Extract the (x, y) coordinate from the center of the cell holding the provided text.  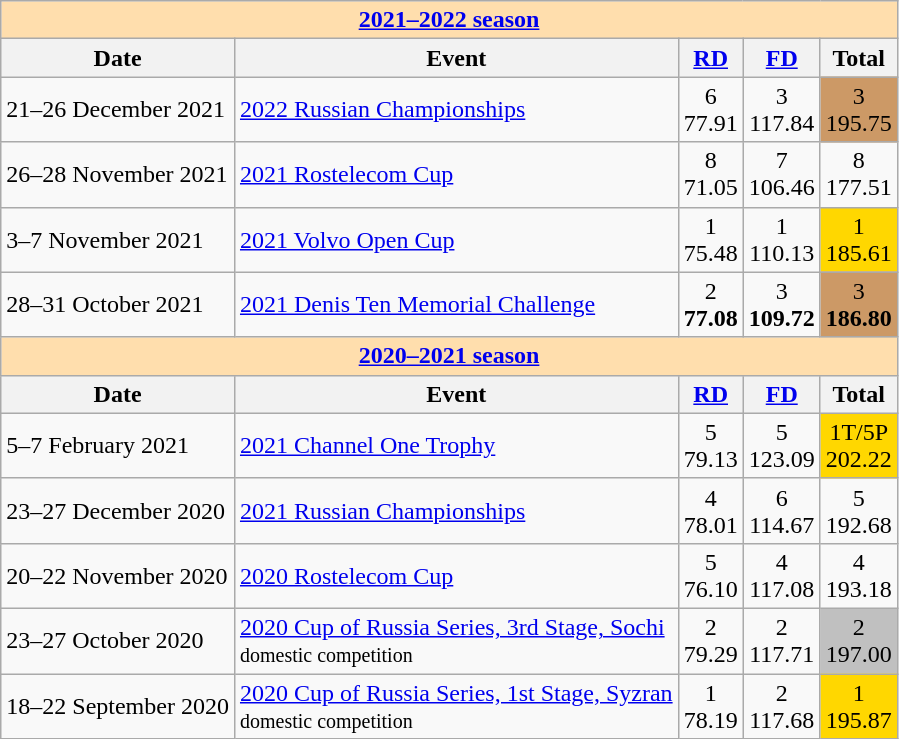
4 193.18 (858, 576)
2 117.71 (782, 640)
2022 Russian Championships (456, 110)
5 192.68 (858, 510)
2 197.00 (858, 640)
1 110.13 (782, 240)
3–7 November 2021 (118, 240)
4 78.01 (710, 510)
20–22 November 2020 (118, 576)
3 195.75 (858, 110)
28–31 October 2021 (118, 304)
4 117.08 (782, 576)
8 177.51 (858, 174)
6 114.67 (782, 510)
5 79.13 (710, 446)
7 106.46 (782, 174)
2 117.68 (782, 706)
2 79.29 (710, 640)
5 76.10 (710, 576)
1 75.48 (710, 240)
2020–2021 season (450, 356)
5–7 February 2021 (118, 446)
8 71.05 (710, 174)
3 117.84 (782, 110)
23–27 December 2020 (118, 510)
21–26 December 2021 (118, 110)
1 185.61 (858, 240)
2020 Cup of Russia Series, 3rd Stage, Sochi domestic competition (456, 640)
2021–2022 season (450, 20)
2020 Rostelecom Cup (456, 576)
6 77.91 (710, 110)
3 186.80 (858, 304)
2021 Russian Championships (456, 510)
26–28 November 2021 (118, 174)
3 109.72 (782, 304)
2021 Denis Ten Memorial Challenge (456, 304)
5 123.09 (782, 446)
2 77.08 (710, 304)
2021 Volvo Open Cup (456, 240)
1 195.87 (858, 706)
1T/5P 202.22 (858, 446)
1 78.19 (710, 706)
23–27 October 2020 (118, 640)
2021 Rostelecom Cup (456, 174)
2020 Cup of Russia Series, 1st Stage, Syzran domestic competition (456, 706)
2021 Channel One Trophy (456, 446)
18–22 September 2020 (118, 706)
